Detect which cell encompasses the target text, then output its [x, y] center coordinate. 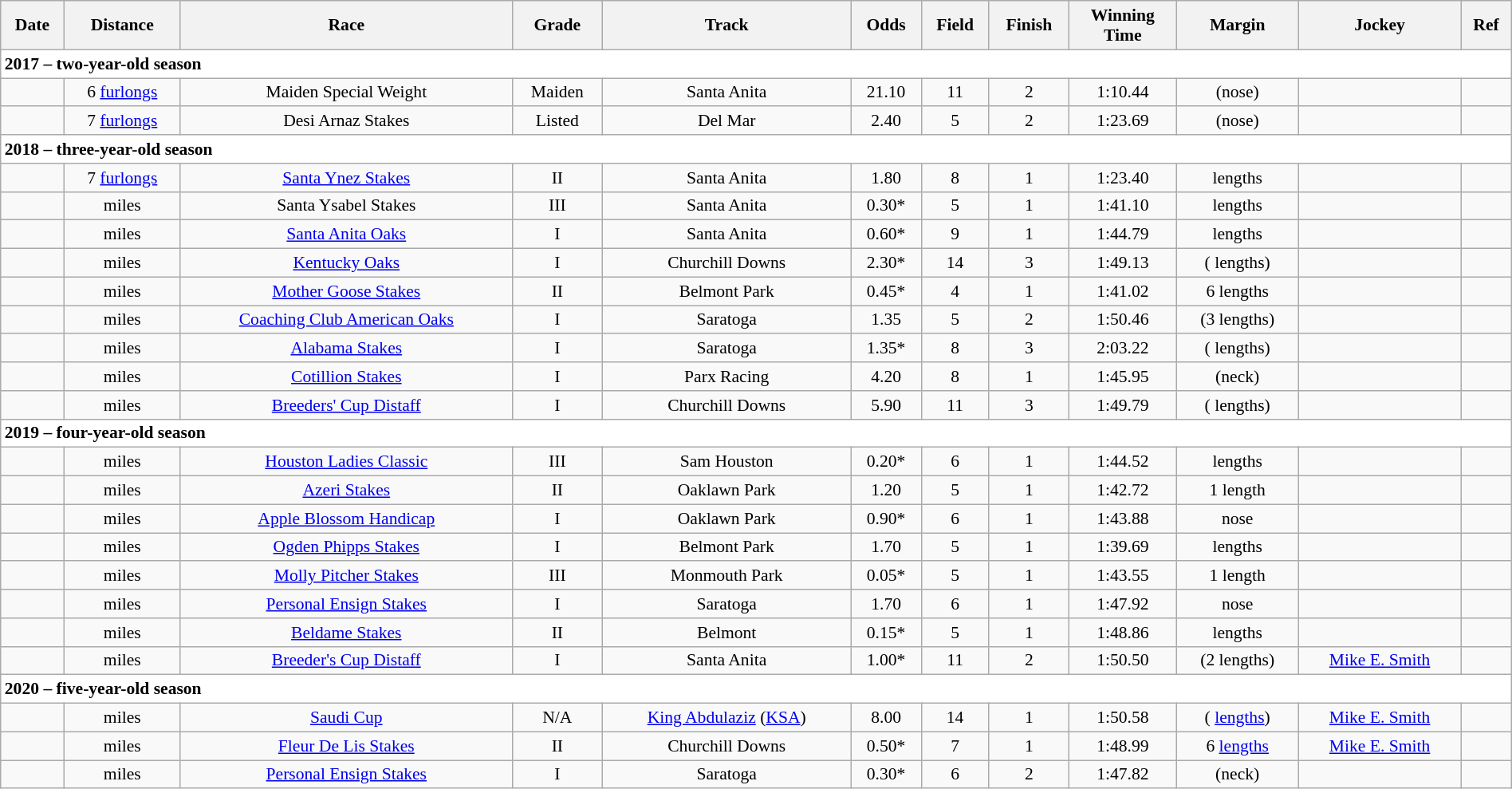
Cotillion Stakes [346, 377]
Ogden Phipps Stakes [346, 547]
0.50* [886, 746]
1:39.69 [1123, 547]
Track [726, 26]
1:23.40 [1123, 178]
2019 – four-year-old season [756, 433]
Breeder's Cup Distaff [346, 661]
5.90 [886, 405]
1:10.44 [1123, 93]
1.35* [886, 349]
2:03.22 [1123, 349]
7 [955, 746]
1:41.10 [1123, 206]
2.30* [886, 263]
1.35 [886, 320]
2.40 [886, 121]
Molly Pitcher Stakes [346, 576]
Date [32, 26]
0.05* [886, 576]
1:49.79 [1123, 405]
21.10 [886, 93]
8.00 [886, 718]
Margin [1238, 26]
Beldame Stakes [346, 633]
Breeders' Cup Distaff [346, 405]
(3 lengths) [1238, 320]
1:45.95 [1123, 377]
Maiden Special Weight [346, 93]
1.20 [886, 491]
1:50.50 [1123, 661]
1:44.79 [1123, 235]
0.20* [886, 462]
Santa Ynez Stakes [346, 178]
Azeri Stakes [346, 491]
Santa Ysabel Stakes [346, 206]
Apple Blossom Handicap [346, 519]
1:44.52 [1123, 462]
1.00* [886, 661]
Houston Ladies Classic [346, 462]
1:50.58 [1123, 718]
Saudi Cup [346, 718]
Monmouth Park [726, 576]
Coaching Club American Oaks [346, 320]
1:47.82 [1123, 775]
Desi Arnaz Stakes [346, 121]
Listed [557, 121]
1.80 [886, 178]
Finish [1029, 26]
Maiden [557, 93]
4.20 [886, 377]
1:43.55 [1123, 576]
0.45* [886, 291]
0.90* [886, 519]
1:42.72 [1123, 491]
Del Mar [726, 121]
1:23.69 [1123, 121]
WinningTime [1123, 26]
Odds [886, 26]
1:48.99 [1123, 746]
1:48.86 [1123, 633]
1:43.88 [1123, 519]
Fleur De Lis Stakes [346, 746]
0.60* [886, 235]
1:49.13 [1123, 263]
6 furlongs [122, 93]
1:47.92 [1123, 604]
2020 – five-year-old season [756, 689]
(2 lengths) [1238, 661]
N/A [557, 718]
Sam Houston [726, 462]
2017 – two-year-old season [756, 64]
0.15* [886, 633]
Grade [557, 26]
2018 – three-year-old season [756, 149]
Distance [122, 26]
Race [346, 26]
Alabama Stakes [346, 349]
4 [955, 291]
King Abdulaziz (KSA) [726, 718]
Parx Racing [726, 377]
Field [955, 26]
Mother Goose Stakes [346, 291]
1:41.02 [1123, 291]
Ref [1486, 26]
Belmont [726, 633]
Kentucky Oaks [346, 263]
1:50.46 [1123, 320]
9 [955, 235]
Santa Anita Oaks [346, 235]
Jockey [1380, 26]
